Extract the (x, y) coordinate from the center of the cell holding the provided text.  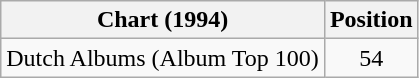
Chart (1994) (163, 20)
54 (371, 58)
Dutch Albums (Album Top 100) (163, 58)
Position (371, 20)
